For the text-containing cell, return its midpoint in (X, Y) coordinate format. 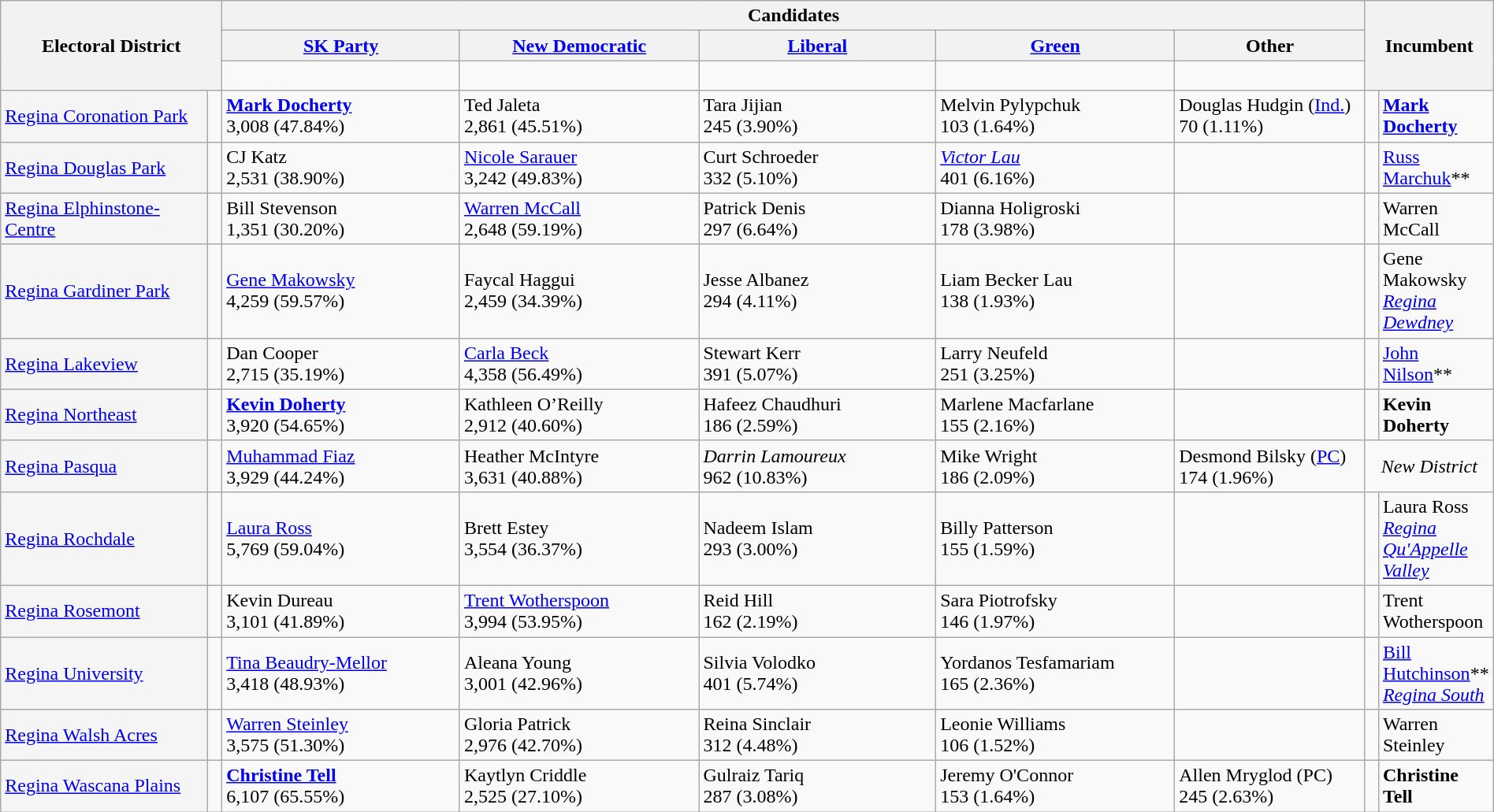
John Nilson** (1436, 364)
Regina University (104, 673)
Warren McCall (1436, 219)
Regina Gardiner Park (104, 291)
Silvia Volodko401 (5.74%) (818, 673)
Mike Wright186 (2.09%) (1056, 466)
Laura RossRegina Qu'Appelle Valley (1436, 539)
Tina Beaudry-Mellor3,418 (48.93%) (341, 673)
Jesse Albanez294 (4.11%) (818, 291)
Regina Lakeview (104, 364)
Hafeez Chaudhuri186 (2.59%) (818, 414)
Stewart Kerr391 (5.07%) (818, 364)
Gene Makowsky4,259 (59.57%) (341, 291)
Gulraiz Tariq287 (3.08%) (818, 786)
Regina Walsh Acres (104, 736)
Darrin Lamoureux962 (10.83%) (818, 466)
Trent Wotherspoon (1436, 611)
Laura Ross5,769 (59.04%) (341, 539)
Mark Docherty (1436, 117)
Regina Douglas Park (104, 167)
New District (1429, 466)
Reid Hill162 (2.19%) (818, 611)
Douglas Hudgin (Ind.)70 (1.11%) (1270, 117)
Christine Tell6,107 (65.55%) (341, 786)
Desmond Bilsky (PC)174 (1.96%) (1270, 466)
Yordanos Tesfamariam165 (2.36%) (1056, 673)
Kaytlyn Criddle2,525 (27.10%) (578, 786)
Gloria Patrick2,976 (42.70%) (578, 736)
Brett Estey3,554 (36.37%) (578, 539)
Regina Elphinstone-Centre (104, 219)
Regina Rochdale (104, 539)
Faycal Haggui2,459 (34.39%) (578, 291)
Liam Becker Lau138 (1.93%) (1056, 291)
Incumbent (1429, 46)
SK Party (341, 46)
Nicole Sarauer3,242 (49.83%) (578, 167)
Other (1270, 46)
Kevin Doherty (1436, 414)
Warren Steinley (1436, 736)
Regina Coronation Park (104, 117)
Aleana Young3,001 (42.96%) (578, 673)
Regina Wascana Plains (104, 786)
Russ Marchuk** (1436, 167)
Ted Jaleta2,861 (45.51%) (578, 117)
Heather McIntyre3,631 (40.88%) (578, 466)
Gene Makowsky Regina Dewdney (1436, 291)
Allen Mryglod (PC)245 (2.63%) (1270, 786)
Marlene Macfarlane155 (2.16%) (1056, 414)
Trent Wotherspoon3,994 (53.95%) (578, 611)
Regina Northeast (104, 414)
Liberal (818, 46)
Melvin Pylypchuk103 (1.64%) (1056, 117)
Patrick Denis297 (6.64%) (818, 219)
Victor Lau401 (6.16%) (1056, 167)
Bill Hutchinson**Regina South (1436, 673)
Sara Piotrofsky146 (1.97%) (1056, 611)
Leonie Williams106 (1.52%) (1056, 736)
Bill Stevenson1,351 (30.20%) (341, 219)
Warren Steinley3,575 (51.30%) (341, 736)
Christine Tell (1436, 786)
Warren McCall2,648 (59.19%) (578, 219)
Electoral District (112, 46)
Reina Sinclair312 (4.48%) (818, 736)
Curt Schroeder332 (5.10%) (818, 167)
Carla Beck4,358 (56.49%) (578, 364)
Nadeem Islam293 (3.00%) (818, 539)
Dan Cooper2,715 (35.19%) (341, 364)
Kevin Dureau3,101 (41.89%) (341, 611)
Kevin Doherty3,920 (54.65%) (341, 414)
Regina Pasqua (104, 466)
Kathleen O’Reilly2,912 (40.60%) (578, 414)
Larry Neufeld251 (3.25%) (1056, 364)
Candidates (794, 16)
Green (1056, 46)
Muhammad Fiaz3,929 (44.24%) (341, 466)
Billy Patterson155 (1.59%) (1056, 539)
Tara Jijian245 (3.90%) (818, 117)
Jeremy O'Connor153 (1.64%) (1056, 786)
New Democratic (578, 46)
CJ Katz2,531 (38.90%) (341, 167)
Regina Rosemont (104, 611)
Mark Docherty3,008 (47.84%) (341, 117)
Dianna Holigroski178 (3.98%) (1056, 219)
